Return (X, Y) of the center of cell containing provided text 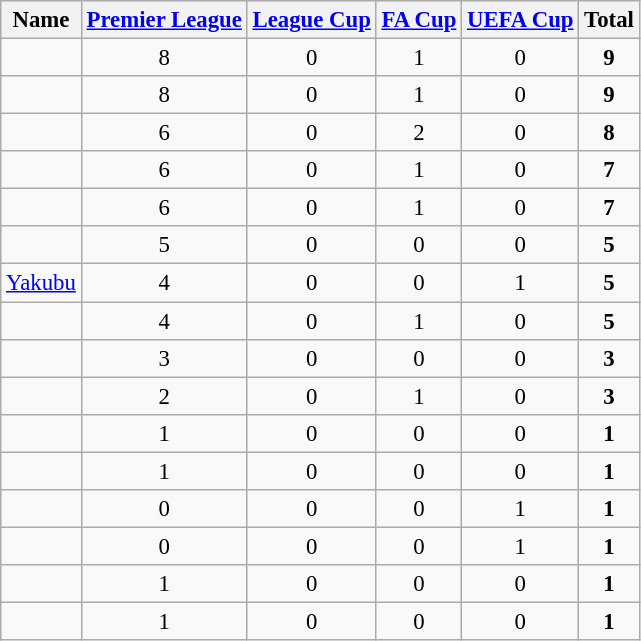
Name (41, 20)
Premier League (164, 20)
Yakubu (41, 283)
League Cup (312, 20)
FA Cup (419, 20)
Total (609, 20)
UEFA Cup (520, 20)
